Extract the [X, Y] coordinate from the center of the cell holding the provided text.  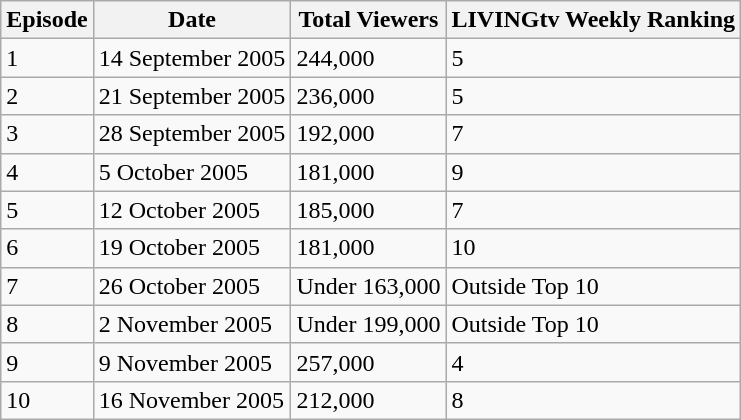
21 September 2005 [192, 96]
Date [192, 20]
2 November 2005 [192, 324]
28 September 2005 [192, 134]
12 October 2005 [192, 210]
185,000 [368, 210]
212,000 [368, 400]
Total Viewers [368, 20]
19 October 2005 [192, 248]
257,000 [368, 362]
236,000 [368, 96]
6 [47, 248]
Episode [47, 20]
3 [47, 134]
2 [47, 96]
Under 199,000 [368, 324]
244,000 [368, 58]
9 November 2005 [192, 362]
192,000 [368, 134]
26 October 2005 [192, 286]
5 October 2005 [192, 172]
Under 163,000 [368, 286]
LIVINGtv Weekly Ranking [594, 20]
16 November 2005 [192, 400]
14 September 2005 [192, 58]
1 [47, 58]
